Extract the [X, Y] coordinate from the center of the cell holding the provided text.  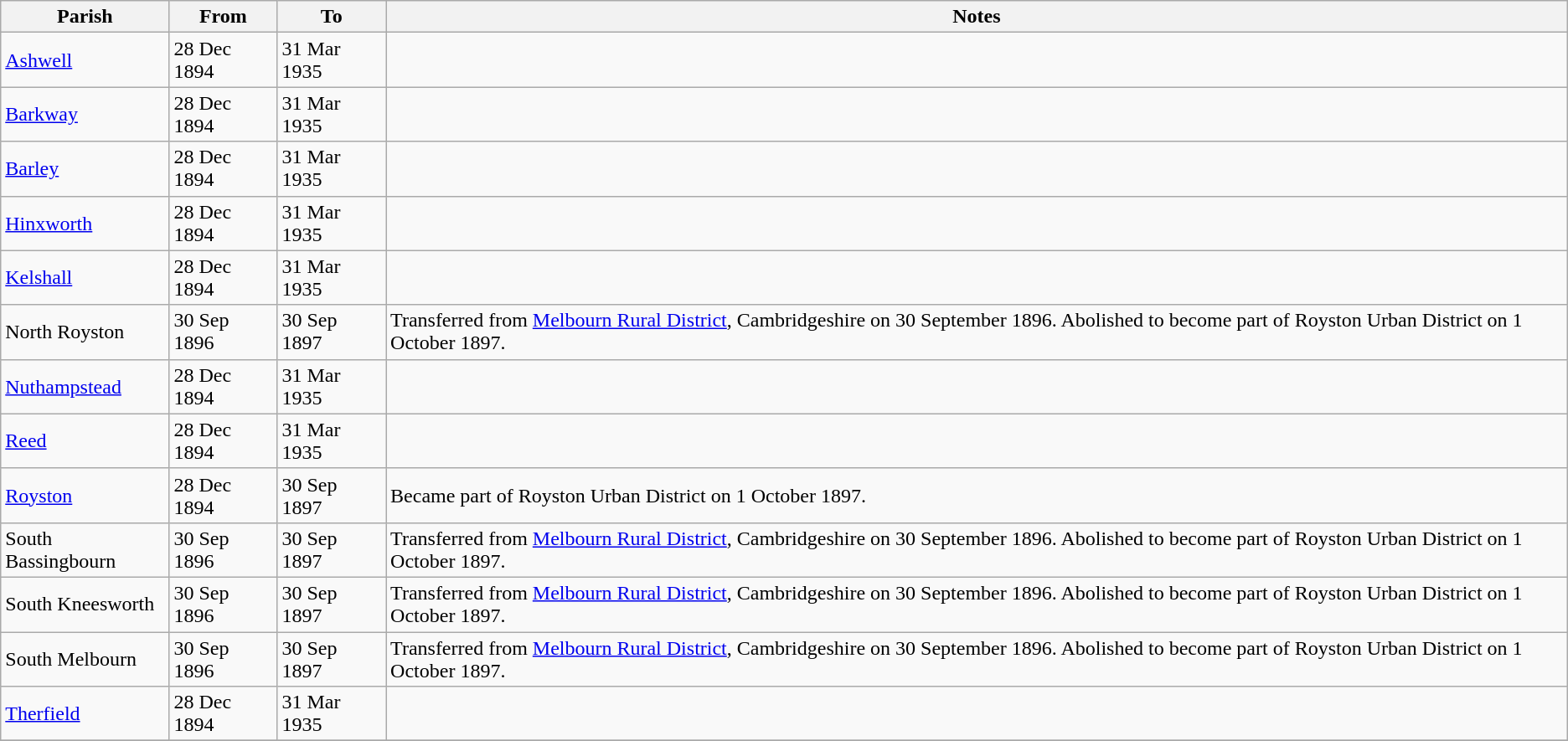
Royston [85, 496]
Barley [85, 169]
Kelshall [85, 278]
Ashwell [85, 60]
Reed [85, 440]
North Royston [85, 332]
South Bassingbourn [85, 549]
Hinxworth [85, 223]
Therfield [85, 713]
Barkway [85, 114]
South Kneesworth [85, 605]
From [223, 17]
Notes [977, 17]
To [332, 17]
South Melbourn [85, 658]
Parish [85, 17]
Nuthampstead [85, 387]
Became part of Royston Urban District on 1 October 1897. [977, 496]
